From the cell containing the given text, extract its center point as [x, y] coordinate. 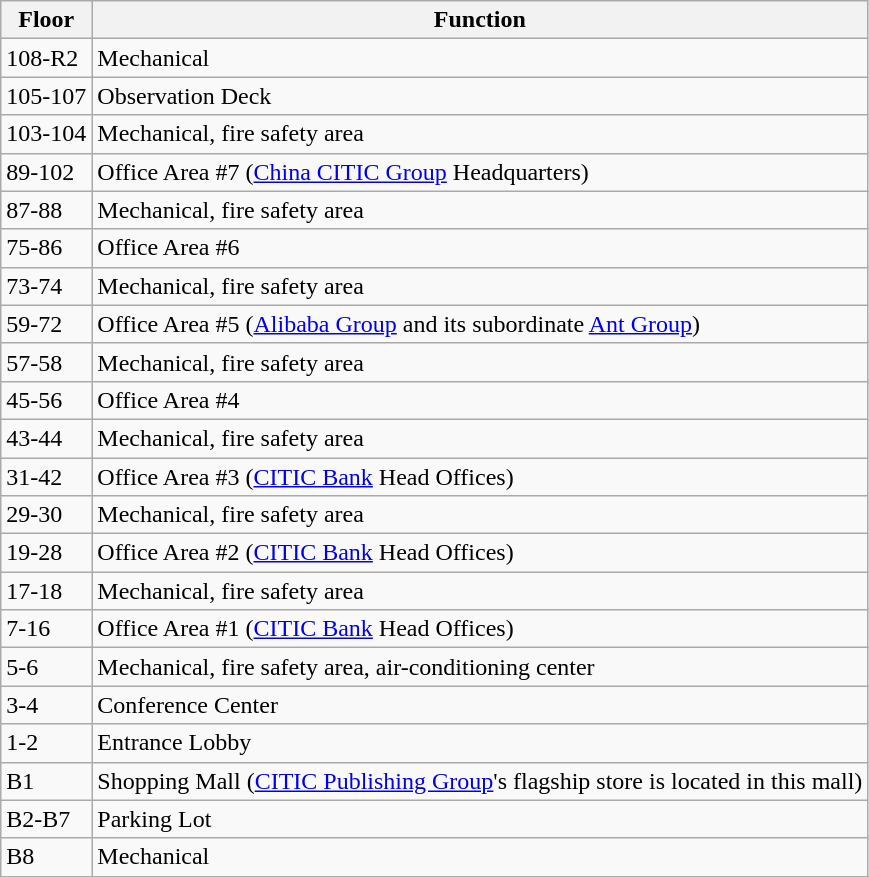
5-6 [46, 667]
Mechanical, fire safety area, air-conditioning center [480, 667]
7-16 [46, 629]
Office Area #3 (CITIC Bank Head Offices) [480, 477]
45-56 [46, 400]
29-30 [46, 515]
B1 [46, 781]
59-72 [46, 324]
17-18 [46, 591]
57-58 [46, 362]
B2-B7 [46, 819]
Office Area #7 (China CITIC Group Headquarters) [480, 172]
105-107 [46, 96]
Shopping Mall (CITIC Publishing Group's flagship store is located in this mall) [480, 781]
Parking Lot [480, 819]
89-102 [46, 172]
Office Area #1 (CITIC Bank Head Offices) [480, 629]
3-4 [46, 705]
Office Area #6 [480, 248]
75-86 [46, 248]
87-88 [46, 210]
73-74 [46, 286]
1-2 [46, 743]
43-44 [46, 438]
B8 [46, 857]
Entrance Lobby [480, 743]
Office Area #4 [480, 400]
Office Area #2 (CITIC Bank Head Offices) [480, 553]
108-R2 [46, 58]
19-28 [46, 553]
Function [480, 20]
Office Area #5 (Alibaba Group and its subordinate Ant Group) [480, 324]
Observation Deck [480, 96]
Conference Center [480, 705]
Floor [46, 20]
31-42 [46, 477]
103-104 [46, 134]
